Capture the cell that displays the provided text and extract its (x, y) central coordinate. 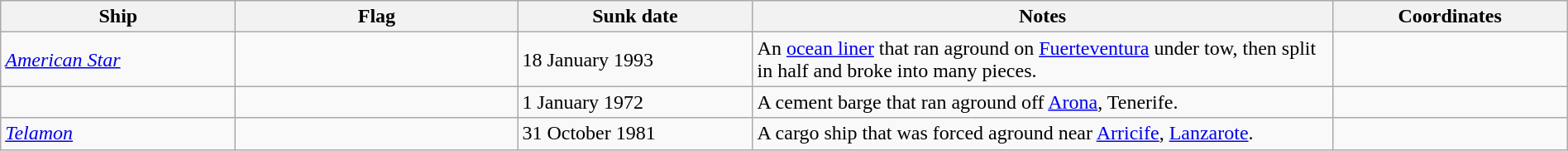
Flag (377, 17)
18 January 1993 (635, 60)
Notes (1042, 17)
American Star (118, 60)
An ocean liner that ran aground on Fuerteventura under tow, then split in half and broke into many pieces. (1042, 60)
A cargo ship that was forced aground near Arricife, Lanzarote. (1042, 134)
Coordinates (1450, 17)
Telamon (118, 134)
1 January 1972 (635, 102)
31 October 1981 (635, 134)
Sunk date (635, 17)
Ship (118, 17)
A cement barge that ran aground off Arona, Tenerife. (1042, 102)
